Find where the given text appears and provide that cell's center as (X, Y) coordinate. 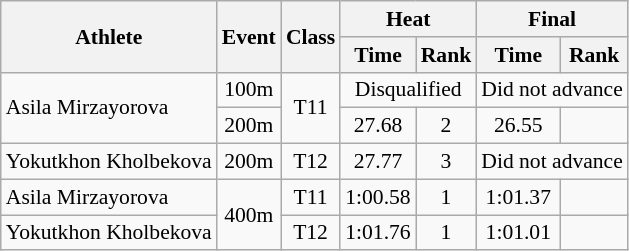
27.77 (378, 162)
100m (249, 90)
Event (249, 36)
Final (552, 19)
2 (446, 126)
1:01.01 (518, 233)
400m (249, 214)
1:01.37 (518, 197)
1:01.76 (378, 233)
Athlete (109, 36)
1:00.58 (378, 197)
Disqualified (408, 90)
3 (446, 162)
26.55 (518, 126)
Heat (408, 19)
27.68 (378, 126)
Class (310, 36)
